Capture the cell that displays the provided text and extract its [X, Y] central coordinate. 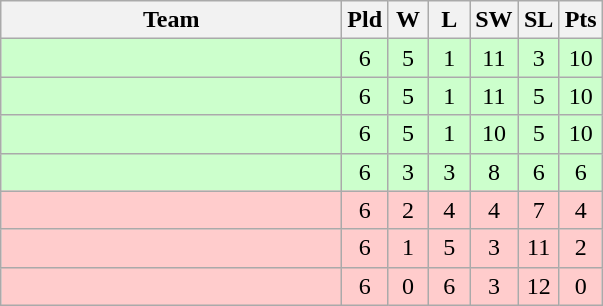
12 [538, 286]
Team [172, 20]
Pld [365, 20]
SL [538, 20]
7 [538, 210]
SW [494, 20]
L [450, 20]
Pts [580, 20]
W [408, 20]
8 [494, 172]
